Extract the (x, y) coordinate from the center of the cell holding the provided text.  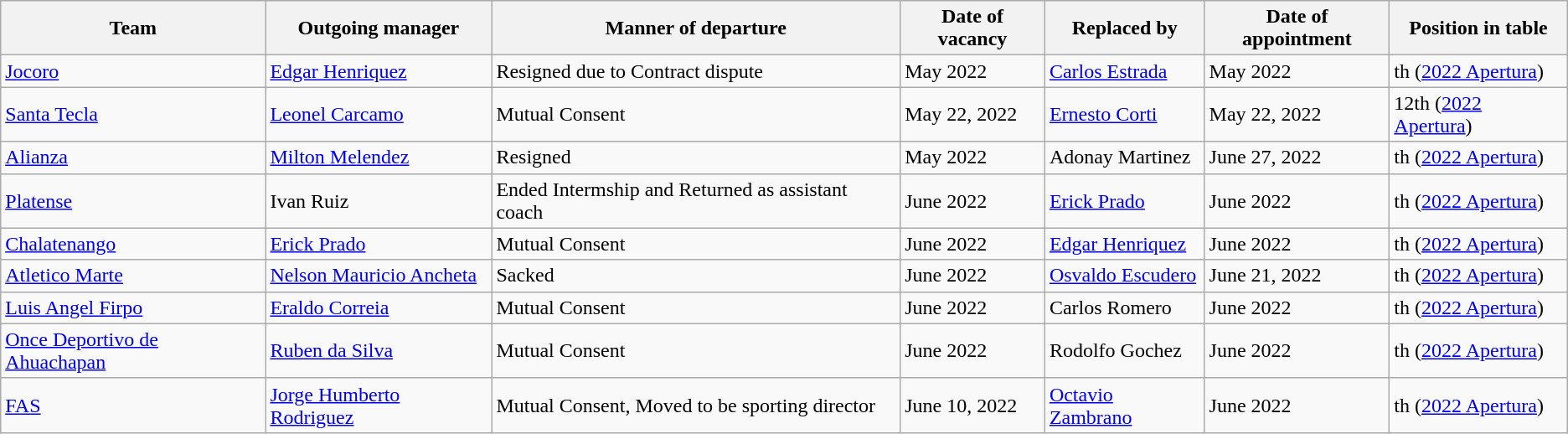
Leonel Carcamo (379, 114)
Jorge Humberto Rodriguez (379, 406)
Resigned due to Contract dispute (696, 71)
Once Deportivo de Ahuachapan (133, 350)
Sacked (696, 276)
Nelson Mauricio Ancheta (379, 276)
FAS (133, 406)
Date of vacancy (973, 28)
Octavio Zambrano (1124, 406)
June 21, 2022 (1297, 276)
Adonay Martinez (1124, 158)
Jocoro (133, 71)
Ivan Ruiz (379, 201)
Rodolfo Gochez (1124, 350)
12th (2022 Apertura) (1478, 114)
Milton Melendez (379, 158)
Chalatenango (133, 244)
Platense (133, 201)
June 10, 2022 (973, 406)
Ended Intermship and Returned as assistant coach (696, 201)
Resigned (696, 158)
Team (133, 28)
June 27, 2022 (1297, 158)
Manner of departure (696, 28)
Ruben da Silva (379, 350)
Carlos Romero (1124, 307)
Osvaldo Escudero (1124, 276)
Outgoing manager (379, 28)
Position in table (1478, 28)
Date of appointment (1297, 28)
Eraldo Correia (379, 307)
Atletico Marte (133, 276)
Mutual Consent, Moved to be sporting director (696, 406)
Replaced by (1124, 28)
Santa Tecla (133, 114)
Luis Angel Firpo (133, 307)
Alianza (133, 158)
Ernesto Corti (1124, 114)
Carlos Estrada (1124, 71)
